For the text-containing cell, return its midpoint in [X, Y] coordinate format. 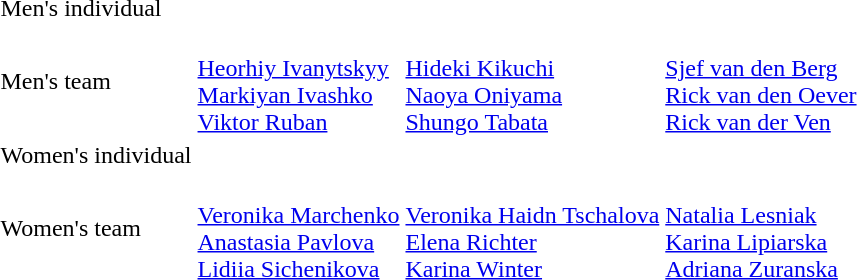
Heorhiy IvanytskyyMarkiyan IvashkoViktor Ruban [298, 82]
Hideki KikuchiNaoya OniyamaShungo Tabata [532, 82]
